Search for the cell housing the specified text and yield its [X, Y] center coordinate. 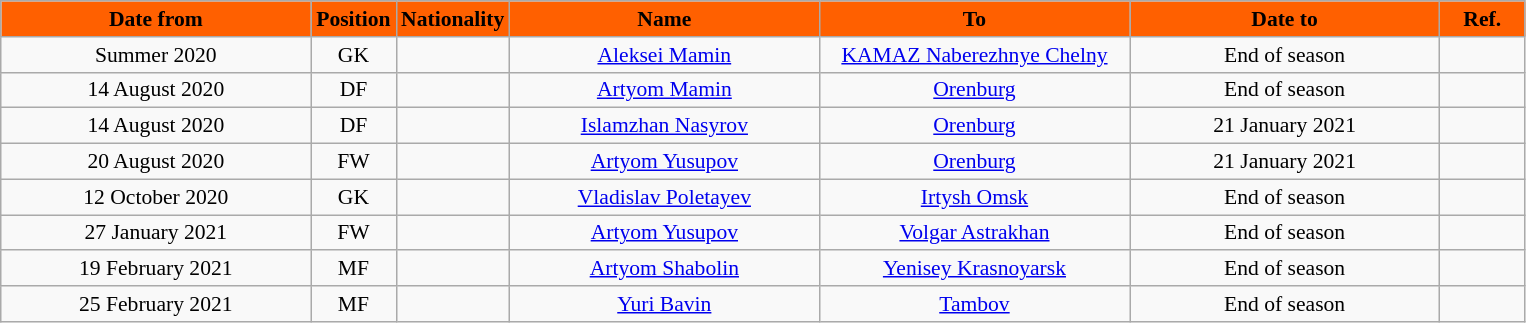
Irtysh Omsk [974, 197]
Nationality [452, 19]
Date from [156, 19]
KAMAZ Naberezhnye Chelny [974, 55]
27 January 2021 [156, 233]
19 February 2021 [156, 269]
Name [664, 19]
Ref. [1482, 19]
20 August 2020 [156, 162]
Tambov [974, 304]
Date to [1285, 19]
Position [354, 19]
Volgar Astrakhan [974, 233]
To [974, 19]
Islamzhan Nasyrov [664, 126]
Summer 2020 [156, 55]
Yuri Bavin [664, 304]
Aleksei Mamin [664, 55]
Yenisey Krasnoyarsk [974, 269]
Artyom Mamin [664, 90]
12 October 2020 [156, 197]
Artyom Shabolin [664, 269]
25 February 2021 [156, 304]
Vladislav Poletayev [664, 197]
